Identify which cell holds the provided text, then report its (X, Y) central coordinate. 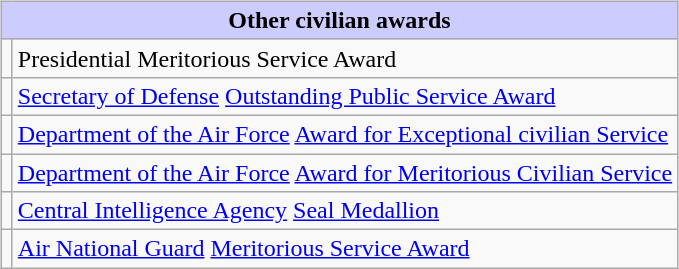
Air National Guard Meritorious Service Award (344, 249)
Other civilian awards (339, 20)
Presidential Meritorious Service Award (344, 58)
Department of the Air Force Award for Meritorious Civilian Service (344, 173)
Department of the Air Force Award for Exceptional civilian Service (344, 134)
Central Intelligence Agency Seal Medallion (344, 211)
Secretary of Defense Outstanding Public Service Award (344, 96)
